Pinpoint the cell where the given text exists, returning its (X, Y) midpoint coordinate. 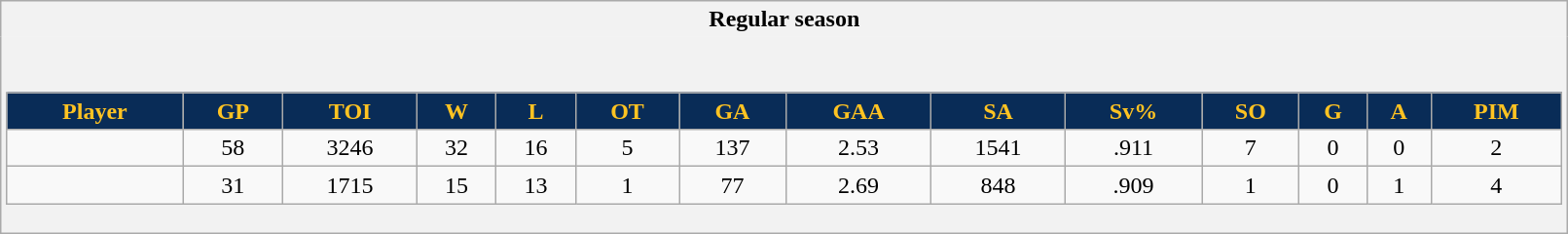
Player GP TOI W L OT GA GAA SA Sv% SO G A PIM 58 3246 32 16 5 137 2.53 1541 .911 7 0 0 2 31 1715 15 13 1 77 2.69 848 .909 1 0 1 4 (784, 135)
SO (1251, 111)
A (1399, 111)
15 (456, 185)
1541 (999, 148)
Player (95, 111)
W (456, 111)
GP (234, 111)
SA (999, 111)
13 (536, 185)
TOI (350, 111)
16 (536, 148)
2.53 (858, 148)
1715 (350, 185)
5 (627, 148)
31 (234, 185)
7 (1251, 148)
L (536, 111)
2 (1496, 148)
G (1333, 111)
.909 (1133, 185)
2.69 (858, 185)
.911 (1133, 148)
PIM (1496, 111)
3246 (350, 148)
GAA (858, 111)
Regular season (784, 19)
58 (234, 148)
32 (456, 148)
137 (732, 148)
848 (999, 185)
GA (732, 111)
OT (627, 111)
4 (1496, 185)
77 (732, 185)
Sv% (1133, 111)
